Capture the cell that displays the provided text and extract its [X, Y] central coordinate. 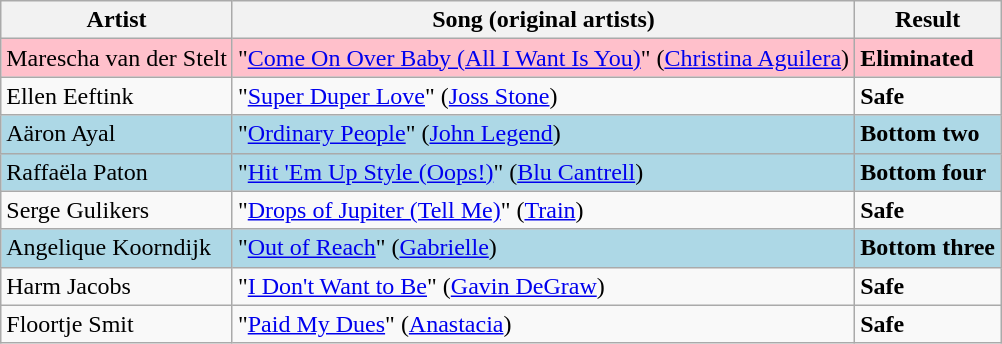
Serge Gulikers [117, 210]
"Hit 'Em Up Style (Oops!)" (Blu Cantrell) [543, 172]
Raffaëla Paton [117, 172]
"I Don't Want to Be" (Gavin DeGraw) [543, 286]
Marescha van der Stelt [117, 58]
"Come On Over Baby (All I Want Is You)" (Christina Aguilera) [543, 58]
Bottom three [928, 248]
Artist [117, 20]
Floortje Smit [117, 324]
Harm Jacobs [117, 286]
Result [928, 20]
"Super Duper Love" (Joss Stone) [543, 96]
Eliminated [928, 58]
Song (original artists) [543, 20]
Aäron Ayal [117, 134]
Angelique Koorndijk [117, 248]
Bottom four [928, 172]
Bottom two [928, 134]
"Ordinary People" (John Legend) [543, 134]
"Out of Reach" (Gabrielle) [543, 248]
"Drops of Jupiter (Tell Me)" (Train) [543, 210]
"Paid My Dues" (Anastacia) [543, 324]
Ellen Eeftink [117, 96]
